Determine the [x, y] coordinate at the center of the cell enclosing the given text.  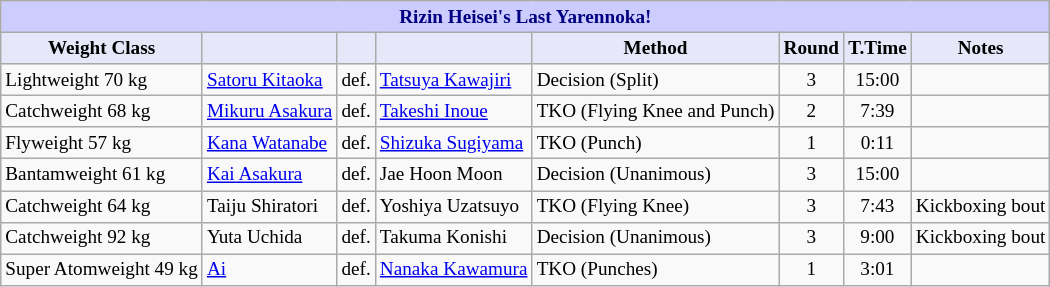
Tatsuya Kawajiri [454, 80]
Satoru Kitaoka [269, 80]
Shizuka Sugiyama [454, 143]
Flyweight 57 kg [102, 143]
T.Time [878, 48]
Catchweight 68 kg [102, 111]
Bantamweight 61 kg [102, 175]
TKO (Flying Knee) [656, 206]
TKO (Punch) [656, 143]
Weight Class [102, 48]
TKO (Punches) [656, 270]
9:00 [878, 238]
Yuta Uchida [269, 238]
Round [812, 48]
Catchweight 64 kg [102, 206]
Method [656, 48]
2 [812, 111]
Kana Watanabe [269, 143]
Notes [980, 48]
7:39 [878, 111]
7:43 [878, 206]
TKO (Flying Knee and Punch) [656, 111]
Super Atomweight 49 kg [102, 270]
Yoshiya Uzatsuyo [454, 206]
Rizin Heisei's Last Yarennoka! [526, 17]
Jae Hoon Moon [454, 175]
Takeshi Inoue [454, 111]
Nanaka Kawamura [454, 270]
Takuma Konishi [454, 238]
Ai [269, 270]
Taiju Shiratori [269, 206]
Catchweight 92 kg [102, 238]
Mikuru Asakura [269, 111]
Lightweight 70 kg [102, 80]
Decision (Split) [656, 80]
0:11 [878, 143]
3:01 [878, 270]
Kai Asakura [269, 175]
